Determine the [x, y] coordinate at the center of the cell enclosing the given text.  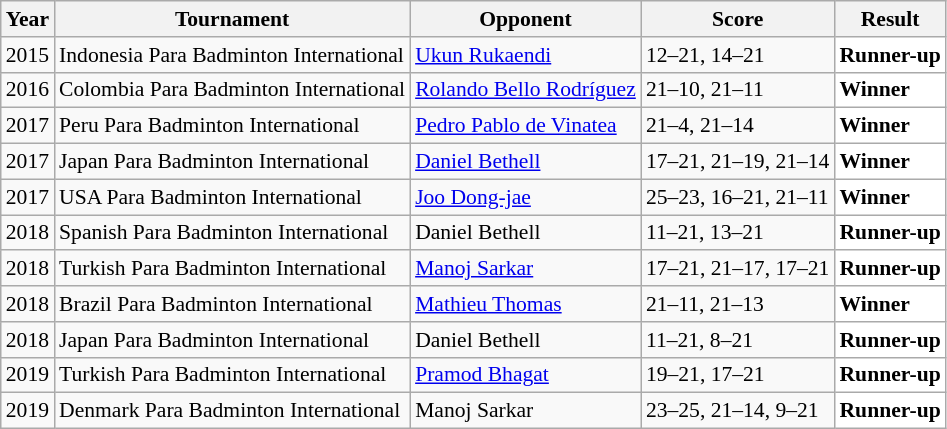
17–21, 21–19, 21–14 [738, 162]
Joo Dong-jae [526, 197]
17–21, 21–17, 17–21 [738, 269]
Year [28, 19]
21–4, 21–14 [738, 126]
21–11, 21–13 [738, 304]
Mathieu Thomas [526, 304]
Colombia Para Badminton International [232, 90]
Tournament [232, 19]
Denmark Para Badminton International [232, 411]
Opponent [526, 19]
USA Para Badminton International [232, 197]
Pedro Pablo de Vinatea [526, 126]
25–23, 16–21, 21–11 [738, 197]
11–21, 8–21 [738, 340]
Ukun Rukaendi [526, 55]
12–21, 14–21 [738, 55]
19–21, 17–21 [738, 375]
2016 [28, 90]
23–25, 21–14, 9–21 [738, 411]
Peru Para Badminton International [232, 126]
Brazil Para Badminton International [232, 304]
11–21, 13–21 [738, 233]
Indonesia Para Badminton International [232, 55]
Rolando Bello Rodríguez [526, 90]
Spanish Para Badminton International [232, 233]
Result [890, 19]
Pramod Bhagat [526, 375]
Score [738, 19]
2015 [28, 55]
21–10, 21–11 [738, 90]
